Scan for the cell matching the given text and deliver its (x, y) coordinate at center. 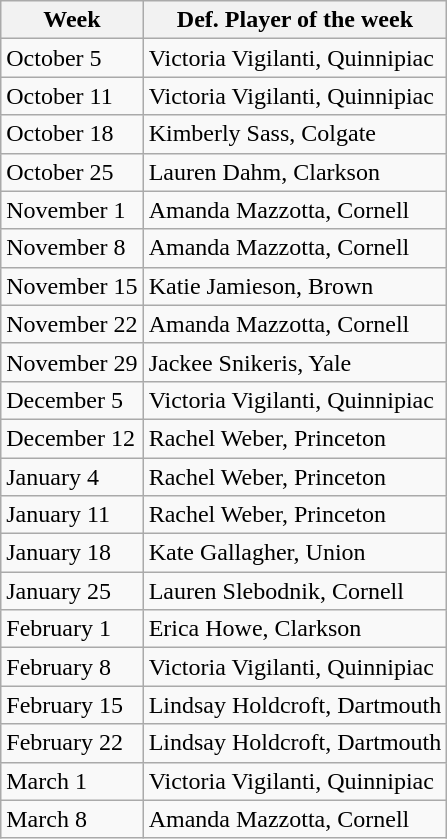
Kimberly Sass, Colgate (295, 134)
Lauren Dahm, Clarkson (295, 172)
February 22 (72, 743)
Jackee Snikeris, Yale (295, 362)
January 25 (72, 591)
November 29 (72, 362)
October 25 (72, 172)
November 15 (72, 286)
February 15 (72, 705)
January 11 (72, 515)
Erica Howe, Clarkson (295, 629)
January 4 (72, 477)
Katie Jamieson, Brown (295, 286)
March 8 (72, 819)
February 8 (72, 667)
November 1 (72, 210)
Def. Player of the week (295, 20)
December 5 (72, 400)
Week (72, 20)
November 8 (72, 248)
October 11 (72, 96)
January 18 (72, 553)
March 1 (72, 781)
November 22 (72, 324)
February 1 (72, 629)
October 5 (72, 58)
October 18 (72, 134)
December 12 (72, 438)
Kate Gallagher, Union (295, 553)
Lauren Slebodnik, Cornell (295, 591)
